Provide the (x, y) coordinate of the cell's center where the given text is located.  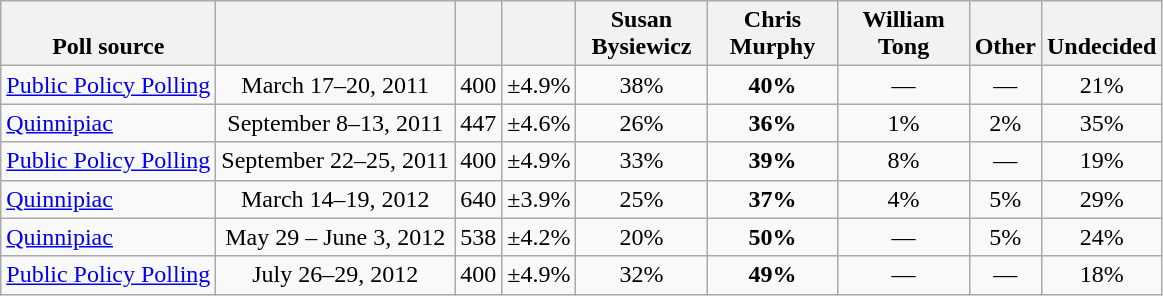
36% (772, 123)
21% (1101, 85)
50% (772, 237)
25% (642, 199)
September 22–25, 2011 (336, 161)
38% (642, 85)
447 (478, 123)
40% (772, 85)
±3.9% (539, 199)
Other (1005, 34)
8% (904, 161)
1% (904, 123)
March 14–19, 2012 (336, 199)
19% (1101, 161)
September 8–13, 2011 (336, 123)
18% (1101, 275)
4% (904, 199)
29% (1101, 199)
24% (1101, 237)
20% (642, 237)
640 (478, 199)
SusanBysiewicz (642, 34)
33% (642, 161)
32% (642, 275)
39% (772, 161)
26% (642, 123)
37% (772, 199)
ChrisMurphy (772, 34)
Poll source (108, 34)
538 (478, 237)
±4.6% (539, 123)
May 29 – June 3, 2012 (336, 237)
49% (772, 275)
WilliamTong (904, 34)
±4.2% (539, 237)
July 26–29, 2012 (336, 275)
2% (1005, 123)
March 17–20, 2011 (336, 85)
Undecided (1101, 34)
35% (1101, 123)
